Provide the (x, y) coordinate of the cell's center where the given text is located.  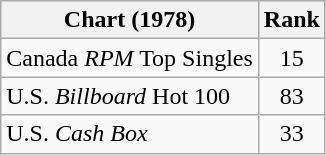
Chart (1978) (130, 20)
Rank (292, 20)
U.S. Cash Box (130, 134)
15 (292, 58)
33 (292, 134)
Canada RPM Top Singles (130, 58)
U.S. Billboard Hot 100 (130, 96)
83 (292, 96)
